Pinpoint the cell where the given text exists, returning its [x, y] midpoint coordinate. 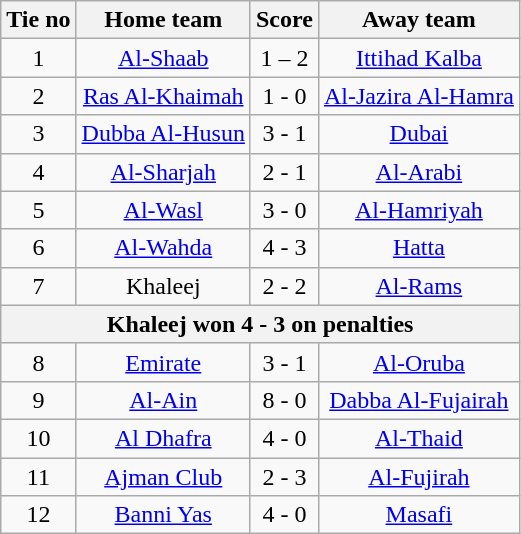
1 – 2 [284, 58]
1 - 0 [284, 96]
2 - 3 [284, 477]
3 [38, 134]
Al-Wahda [163, 248]
4 [38, 172]
Al-Arabi [418, 172]
Away team [418, 20]
Hatta [418, 248]
10 [38, 438]
11 [38, 477]
7 [38, 286]
3 - 0 [284, 210]
Al-Rams [418, 286]
Al-Shaab [163, 58]
Dubai [418, 134]
Al-Sharjah [163, 172]
Al-Thaid [418, 438]
Masafi [418, 515]
Dabba Al-Fujairah [418, 400]
2 - 2 [284, 286]
Al Dhafra [163, 438]
Tie no [38, 20]
Emirate [163, 362]
Al-Jazira Al-Hamra [418, 96]
Al-Oruba [418, 362]
9 [38, 400]
2 [38, 96]
6 [38, 248]
Khaleej [163, 286]
Dubba Al-Husun [163, 134]
Score [284, 20]
Al-Ain [163, 400]
Al-Hamriyah [418, 210]
8 [38, 362]
4 - 3 [284, 248]
Al-Fujirah [418, 477]
5 [38, 210]
1 [38, 58]
Banni Yas [163, 515]
Ittihad Kalba [418, 58]
Ajman Club [163, 477]
8 - 0 [284, 400]
Home team [163, 20]
Khaleej won 4 - 3 on penalties [260, 324]
12 [38, 515]
Al-Wasl [163, 210]
2 - 1 [284, 172]
Ras Al-Khaimah [163, 96]
